Capture the cell that displays the provided text and extract its (X, Y) central coordinate. 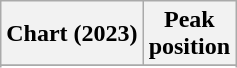
Chart (2023) (72, 34)
Peakposition (189, 34)
